Search for the cell housing the specified text and yield its (X, Y) center coordinate. 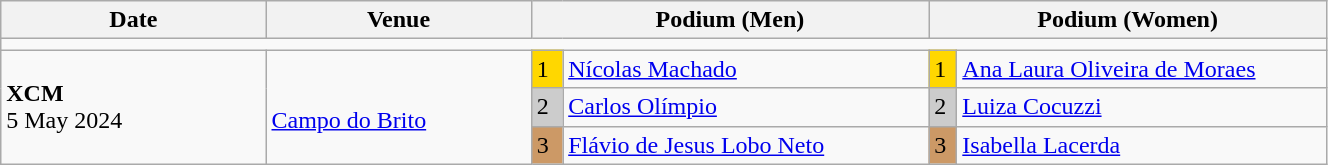
Flávio de Jesus Lobo Neto (746, 145)
Ana Laura Oliveira de Moraes (1142, 69)
Carlos Olímpio (746, 107)
Isabella Lacerda (1142, 145)
Nícolas Machado (746, 69)
Podium (Men) (730, 20)
Venue (398, 20)
Podium (Women) (1128, 20)
XCM 5 May 2024 (134, 107)
Date (134, 20)
Campo do Brito (398, 107)
Luiza Cocuzzi (1142, 107)
